Identify which cell holds the provided text, then report its [X, Y] central coordinate. 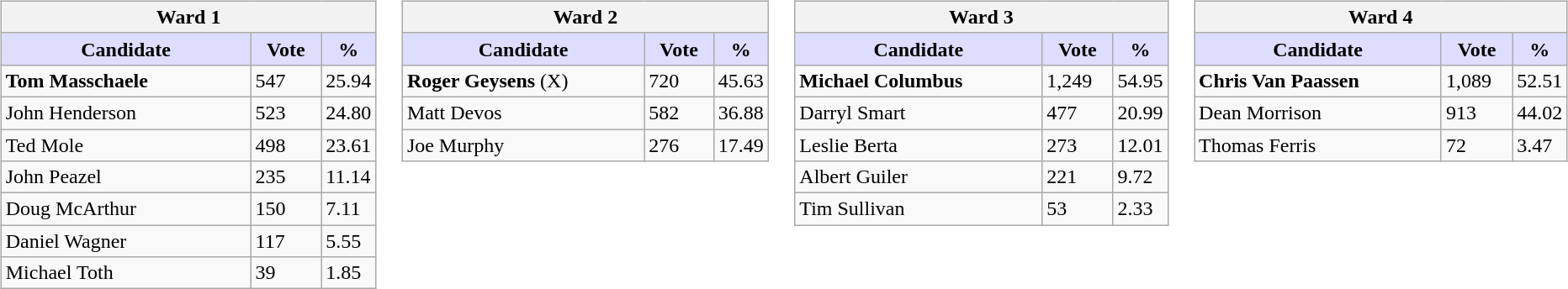
Albert Guiler [919, 177]
150 [286, 209]
John Henderson [126, 113]
9.72 [1141, 177]
523 [286, 113]
Roger Geysens (X) [523, 81]
39 [286, 273]
477 [1078, 113]
72 [1476, 145]
235 [286, 177]
Joe Murphy [523, 145]
24.80 [348, 113]
582 [679, 113]
273 [1078, 145]
Doug McArthur [126, 209]
11.14 [348, 177]
117 [286, 241]
913 [1476, 113]
547 [286, 81]
Leslie Berta [919, 145]
Tim Sullivan [919, 209]
John Peazel [126, 177]
45.63 [740, 81]
Ward 4 [1381, 17]
5.55 [348, 241]
Ward 3 [981, 17]
17.49 [740, 145]
720 [679, 81]
20.99 [1141, 113]
Daniel Wagner [126, 241]
Dean Morrison [1318, 113]
3.47 [1539, 145]
12.01 [1141, 145]
25.94 [348, 81]
498 [286, 145]
52.51 [1539, 81]
Michael Columbus [919, 81]
Michael Toth [126, 273]
Tom Masschaele [126, 81]
276 [679, 145]
44.02 [1539, 113]
1,089 [1476, 81]
36.88 [740, 113]
Darryl Smart [919, 113]
1.85 [348, 273]
7.11 [348, 209]
53 [1078, 209]
54.95 [1141, 81]
23.61 [348, 145]
Thomas Ferris [1318, 145]
Chris Van Paassen [1318, 81]
Ted Mole [126, 145]
1,249 [1078, 81]
2.33 [1141, 209]
Ward 2 [585, 17]
Matt Devos [523, 113]
Ward 1 [188, 17]
221 [1078, 177]
